Capture the cell that displays the provided text and extract its (X, Y) central coordinate. 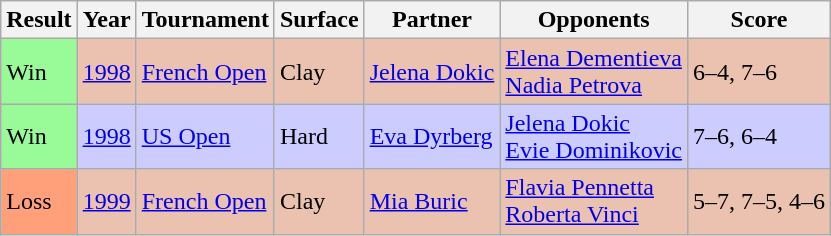
Mia Buric (432, 202)
Result (39, 20)
Jelena Dokic Evie Dominikovic (594, 136)
Year (106, 20)
7–6, 6–4 (760, 136)
Opponents (594, 20)
Hard (319, 136)
5–7, 7–5, 4–6 (760, 202)
1999 (106, 202)
Partner (432, 20)
Score (760, 20)
Flavia Pennetta Roberta Vinci (594, 202)
Elena Dementieva Nadia Petrova (594, 72)
Tournament (205, 20)
Jelena Dokic (432, 72)
US Open (205, 136)
Eva Dyrberg (432, 136)
Surface (319, 20)
Loss (39, 202)
6–4, 7–6 (760, 72)
